Find where the given text appears and provide that cell's center as (x, y) coordinate. 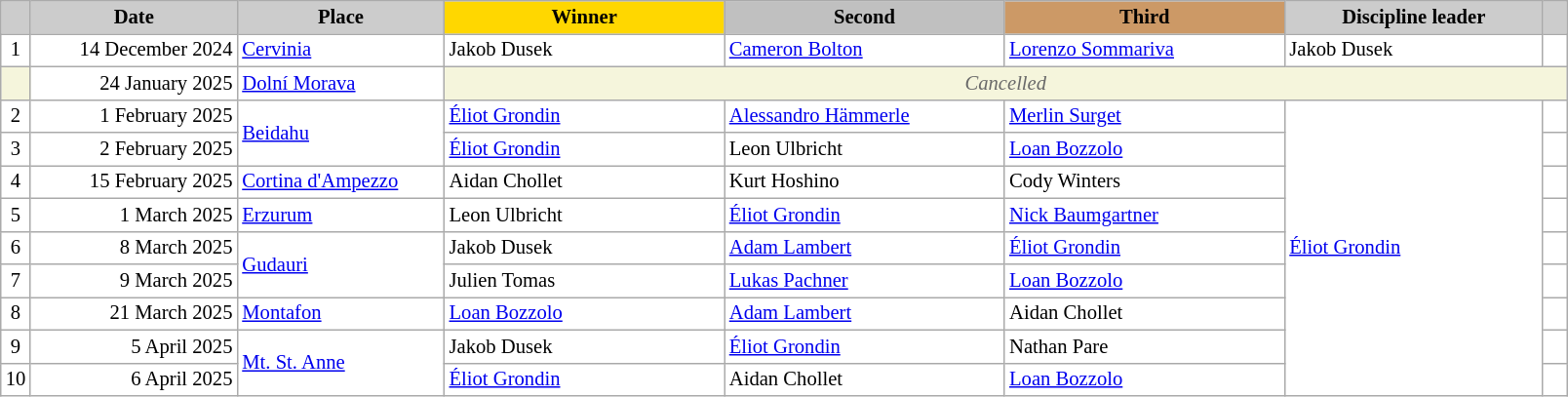
Montafon (340, 313)
Place (340, 17)
15 February 2025 (134, 181)
Kurt Hoshino (864, 181)
14 December 2024 (134, 50)
6 (16, 248)
Mt. St. Anne (340, 363)
Third (1145, 17)
Erzurum (340, 215)
Cervinia (340, 50)
9 March 2025 (134, 280)
Alessandro Hämmerle (864, 116)
10 (16, 379)
Discipline leader (1414, 17)
4 (16, 181)
Nathan Pare (1145, 346)
1 (16, 50)
Nick Baumgartner (1145, 215)
6 April 2025 (134, 379)
7 (16, 280)
Merlin Surget (1145, 116)
3 (16, 149)
Cortina d'Ampezzo (340, 181)
2 February 2025 (134, 149)
8 (16, 313)
9 (16, 346)
1 March 2025 (134, 215)
Cameron Bolton (864, 50)
8 March 2025 (134, 248)
Beidahu (340, 133)
21 March 2025 (134, 313)
Gudauri (340, 264)
Second (864, 17)
Cancelled (1006, 83)
Lukas Pachner (864, 280)
2 (16, 116)
5 April 2025 (134, 346)
1 February 2025 (134, 116)
Cody Winters (1145, 181)
Date (134, 17)
24 January 2025 (134, 83)
Winner (585, 17)
Dolní Morava (340, 83)
Julien Tomas (585, 280)
Lorenzo Sommariva (1145, 50)
5 (16, 215)
